Pinpoint the cell where the given text exists, returning its [x, y] midpoint coordinate. 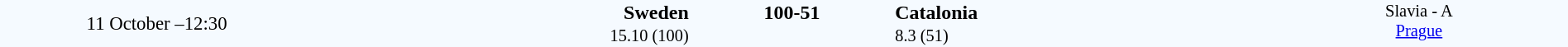
11 October –12:30 [157, 23]
Catalonia [1082, 12]
15.10 (100) [501, 36]
100-51 [791, 12]
Sweden [501, 12]
8.3 (51) [1082, 36]
Slavia - A Prague [1419, 23]
